For the text-containing cell, return its midpoint in (x, y) coordinate format. 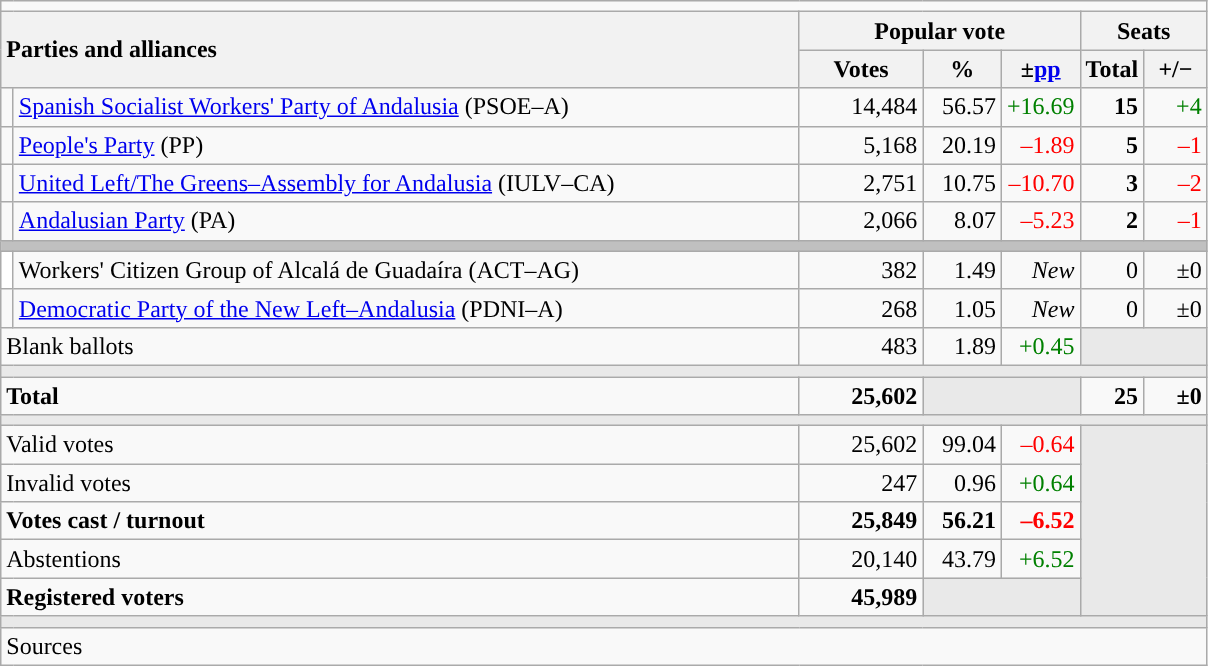
0.96 (962, 483)
+/− (1176, 69)
–10.70 (1040, 183)
+0.64 (1040, 483)
United Left/The Greens–Assembly for Andalusia (IULV–CA) (406, 183)
20,140 (861, 559)
56.21 (962, 521)
+16.69 (1040, 107)
1.05 (962, 308)
25,849 (861, 521)
25 (1112, 395)
14,484 (861, 107)
–1.89 (1040, 145)
+4 (1176, 107)
268 (861, 308)
1.89 (962, 346)
5,168 (861, 145)
Votes cast / turnout (400, 521)
Seats (1144, 31)
–0.64 (1040, 445)
Abstentions (400, 559)
–6.52 (1040, 521)
Invalid votes (400, 483)
Valid votes (400, 445)
5 (1112, 145)
247 (861, 483)
1.49 (962, 270)
% (962, 69)
20.19 (962, 145)
±pp (1040, 69)
382 (861, 270)
45,989 (861, 597)
99.04 (962, 445)
Registered voters (400, 597)
43.79 (962, 559)
Votes (861, 69)
–5.23 (1040, 221)
Parties and alliances (400, 50)
Popular vote (940, 31)
People's Party (PP) (406, 145)
+0.45 (1040, 346)
+6.52 (1040, 559)
Democratic Party of the New Left–Andalusia (PDNI–A) (406, 308)
2 (1112, 221)
Andalusian Party (PA) (406, 221)
10.75 (962, 183)
–2 (1176, 183)
Sources (604, 646)
Workers' Citizen Group of Alcalá de Guadaíra (ACT–AG) (406, 270)
483 (861, 346)
8.07 (962, 221)
2,751 (861, 183)
Blank ballots (400, 346)
15 (1112, 107)
2,066 (861, 221)
3 (1112, 183)
56.57 (962, 107)
Spanish Socialist Workers' Party of Andalusia (PSOE–A) (406, 107)
